Provide the [x, y] coordinate of the cell's center where the given text is located.  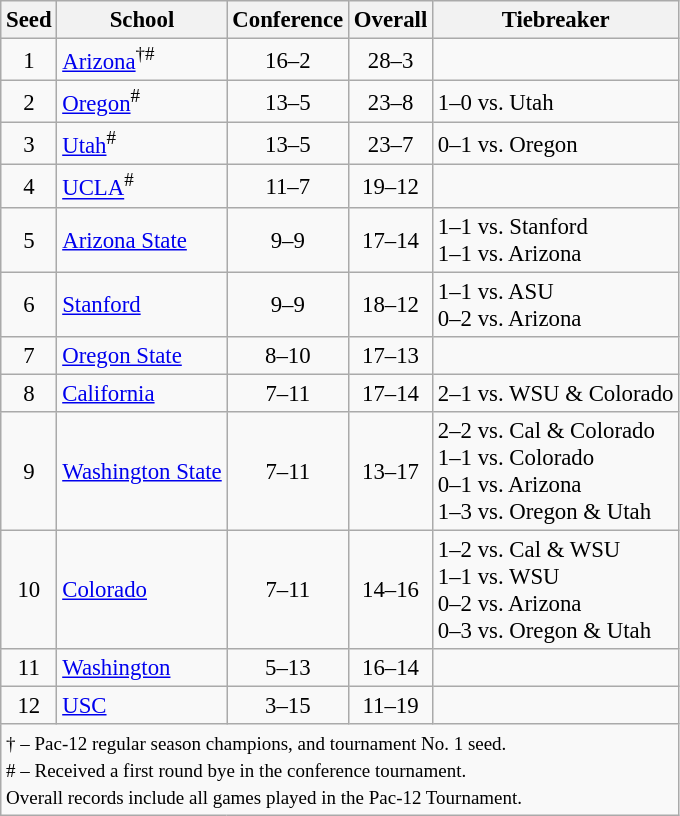
3–15 [288, 705]
1–1 vs. Stanford 1–1 vs. Arizona [556, 240]
13–17 [391, 472]
Conference [288, 20]
UCLA# [142, 186]
Arizona†# [142, 60]
School [142, 20]
California [142, 393]
Colorado [142, 590]
7 [29, 355]
1 [29, 60]
5 [29, 240]
6 [29, 304]
9 [29, 472]
Washington State [142, 472]
Tiebreaker [556, 20]
Stanford [142, 304]
Seed [29, 20]
23–7 [391, 144]
14–16 [391, 590]
11–7 [288, 186]
1–1 vs. ASU 0–2 vs. Arizona [556, 304]
2–1 vs. WSU & Colorado [556, 393]
28–3 [391, 60]
10 [29, 590]
2–2 vs. Cal & Colorado 1–1 vs. Colorado 0–1 vs. Arizona 1–3 vs. Oregon & Utah [556, 472]
3 [29, 144]
0–1 vs. Oregon [556, 144]
16–14 [391, 668]
Arizona State [142, 240]
Utah# [142, 144]
19–12 [391, 186]
2 [29, 102]
11 [29, 668]
17–13 [391, 355]
Oregon State [142, 355]
12 [29, 705]
5–13 [288, 668]
Washington [142, 668]
Oregon# [142, 102]
16–2 [288, 60]
11–19 [391, 705]
Overall [391, 20]
1–0 vs. Utah [556, 102]
8–10 [288, 355]
8 [29, 393]
1–2 vs. Cal & WSU 1–1 vs. WSU 0–2 vs. Arizona 0–3 vs. Oregon & Utah [556, 590]
18–12 [391, 304]
23–8 [391, 102]
USC [142, 705]
4 [29, 186]
